Extract the (x, y) coordinate from the center of the cell holding the provided text.  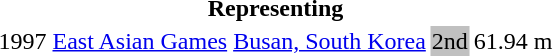
East Asian Games (140, 41)
Busan, South Korea (330, 41)
2nd (450, 41)
